From the cell containing the given text, extract its center point as [x, y] coordinate. 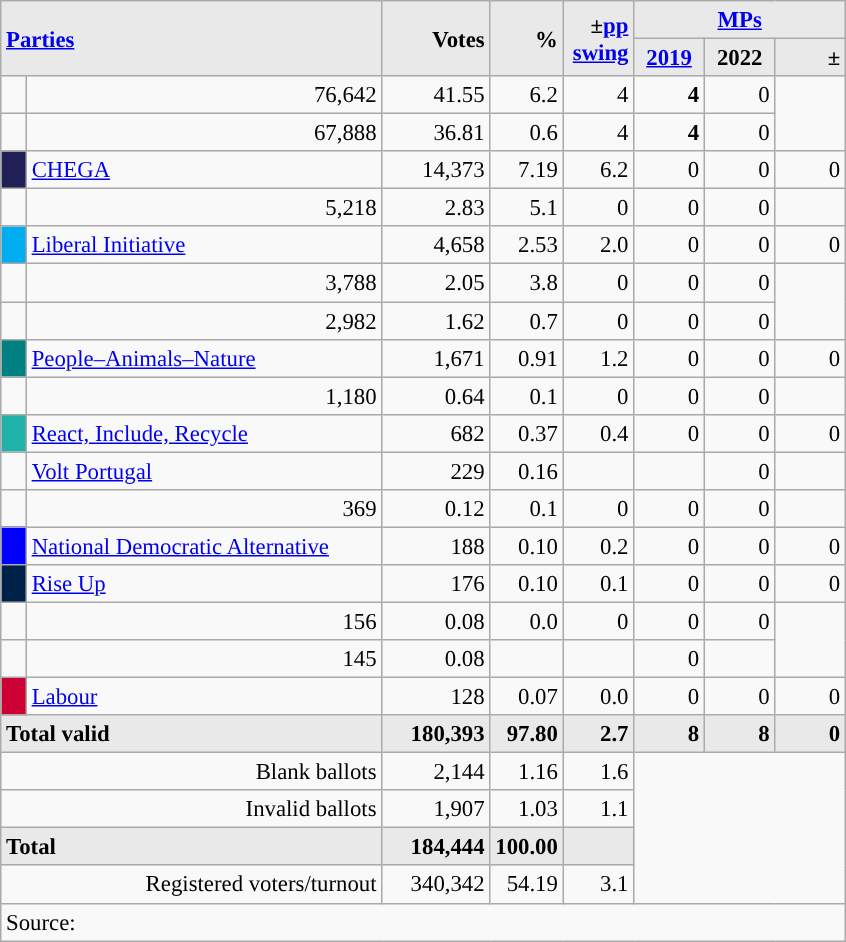
2019 [670, 58]
2,144 [436, 772]
React, Include, Recycle [204, 433]
369 [204, 509]
Labour [204, 697]
1,907 [436, 809]
Volt Portugal [204, 471]
0.37 [526, 433]
Liberal Initiative [204, 245]
5,218 [204, 208]
3.8 [526, 283]
2.0 [598, 245]
1.03 [526, 809]
1,180 [204, 396]
0.12 [436, 509]
1.16 [526, 772]
0.6 [526, 133]
2,982 [204, 321]
54.19 [526, 885]
76,642 [204, 95]
156 [204, 621]
4,658 [436, 245]
229 [436, 471]
1.2 [598, 358]
Total valid [192, 734]
National Democratic Alternative [204, 546]
Registered voters/turnout [192, 885]
7.19 [526, 170]
0.91 [526, 358]
128 [436, 697]
0.07 [526, 697]
People–Animals–Nature [204, 358]
0.64 [436, 396]
2.05 [436, 283]
Blank ballots [192, 772]
Votes [436, 38]
100.00 [526, 847]
180,393 [436, 734]
36.81 [436, 133]
0.7 [526, 321]
340,342 [436, 885]
3.1 [598, 885]
1.62 [436, 321]
Total [192, 847]
184,444 [436, 847]
% [526, 38]
2.53 [526, 245]
176 [436, 584]
0.4 [598, 433]
1.6 [598, 772]
145 [204, 659]
Invalid ballots [192, 809]
0.2 [598, 546]
97.80 [526, 734]
Parties [192, 38]
± [810, 58]
±pp swing [598, 38]
3,788 [204, 283]
2.83 [436, 208]
CHEGA [204, 170]
1.1 [598, 809]
5.1 [526, 208]
188 [436, 546]
Source: [424, 922]
1,671 [436, 358]
MPs [740, 20]
14,373 [436, 170]
41.55 [436, 95]
2.7 [598, 734]
2022 [740, 58]
67,888 [204, 133]
682 [436, 433]
Rise Up [204, 584]
0.16 [526, 471]
